Search for the cell housing the specified text and yield its (X, Y) center coordinate. 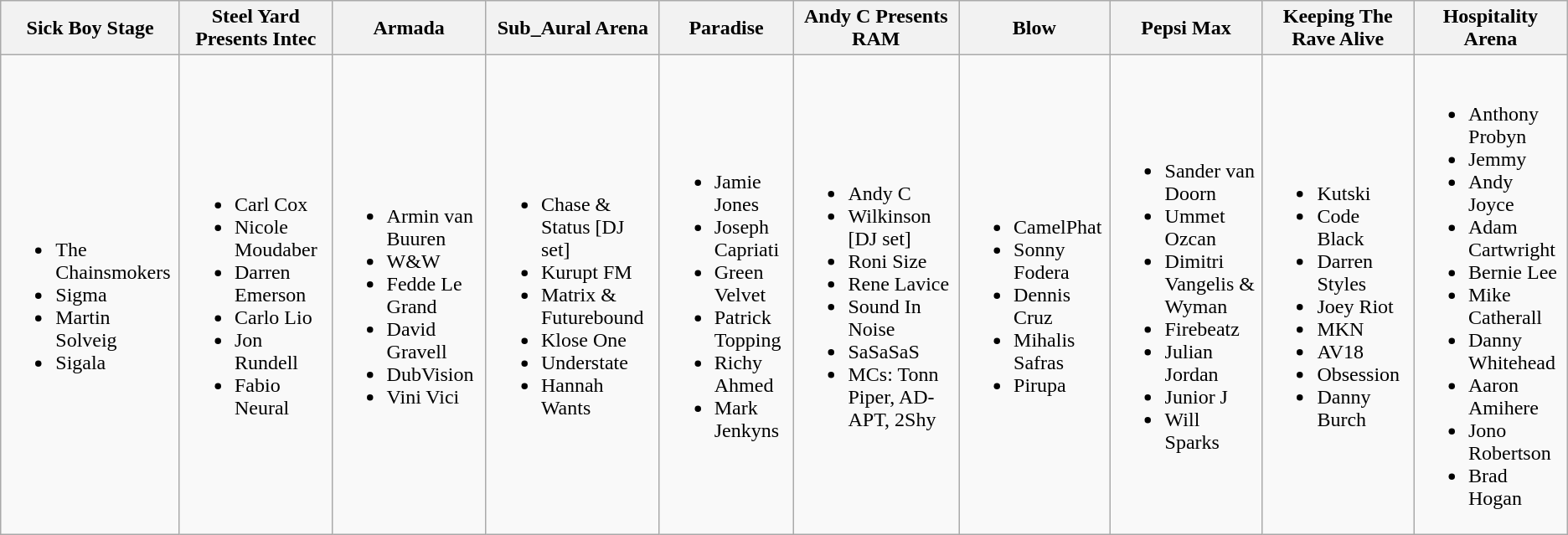
CamelPhatSonny FoderaDennis CruzMihalis SafrasPirupa (1035, 295)
Steel Yard Presents Intec (255, 28)
Carl CoxNicole MoudaberDarren EmersonCarlo LioJon RundellFabio Neural (255, 295)
Paradise (726, 28)
KutskiCode BlackDarren StylesJoey RiotMKNAV18ObsessionDanny Burch (1338, 295)
Sick Boy Stage (90, 28)
Armada (409, 28)
Armin van BuurenW&WFedde Le GrandDavid GravellDubVisionVini Vici (409, 295)
Hospitality Arena (1491, 28)
Andy C Presents RAM (876, 28)
Andy CWilkinson [DJ set]Roni SizeRene LaviceSound In NoiseSaSaSaSMCs: Tonn Piper, AD-APT, 2Shy (876, 295)
The ChainsmokersSigmaMartin SolveigSigala (90, 295)
Pepsi Max (1186, 28)
Keeping The Rave Alive (1338, 28)
Sub_Aural Arena (573, 28)
Chase & Status [DJ set]Kurupt FMMatrix & FutureboundKlose OneUnderstateHannah Wants (573, 295)
Blow (1035, 28)
Jamie JonesJoseph CapriatiGreen VelvetPatrick ToppingRichy AhmedMark Jenkyns (726, 295)
Anthony ProbynJemmyAndy JoyceAdam CartwrightBernie LeeMike CatherallDanny WhiteheadAaron AmihereJono RobertsonBrad Hogan (1491, 295)
Sander van DoornUmmet OzcanDimitri Vangelis & WymanFirebeatzJulian JordanJunior JWill Sparks (1186, 295)
